Return the (x, y) coordinate for the center point of the cell that contains the specified text.  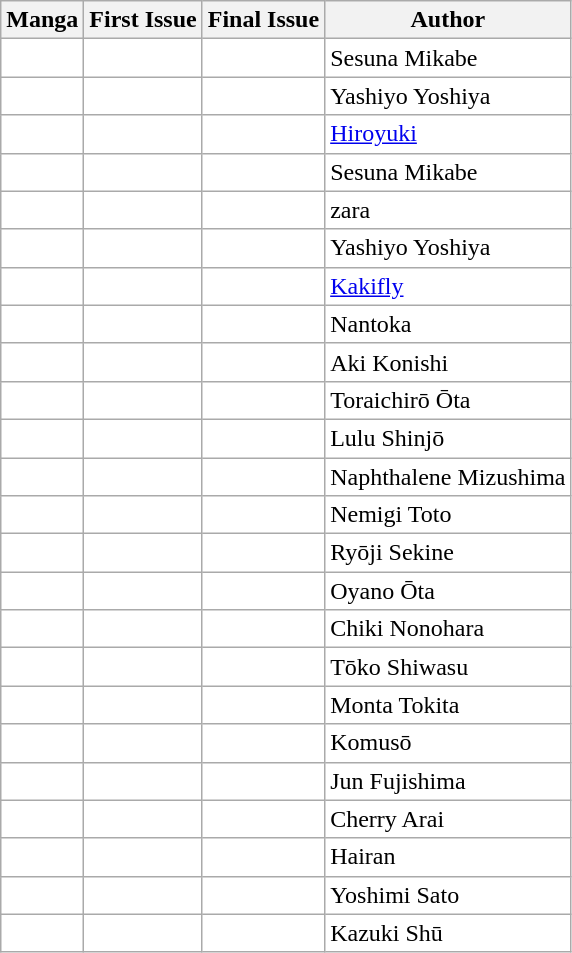
Hiroyuki (448, 134)
Oyano Ōta (448, 591)
Toraichirō Ōta (448, 400)
Kakifly (448, 286)
Hairan (448, 857)
Lulu Shinjō (448, 438)
Monta Tokita (448, 705)
Yoshimi Sato (448, 895)
zara (448, 210)
Aki Konishi (448, 362)
Naphthalene Mizushima (448, 477)
Nantoka (448, 324)
Manga (42, 20)
Final Issue (263, 20)
Jun Fujishima (448, 781)
Komusō (448, 743)
Chiki Nonohara (448, 629)
First Issue (143, 20)
Nemigi Toto (448, 515)
Tōko Shiwasu (448, 667)
Author (448, 20)
Kazuki Shū (448, 933)
Ryōji Sekine (448, 553)
Cherry Arai (448, 819)
